Return (x, y) of the center of cell containing provided text 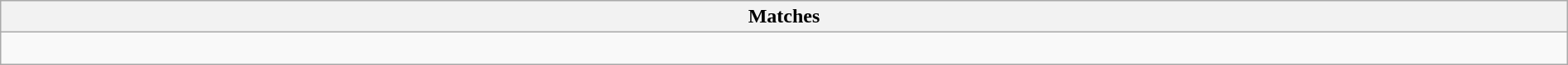
Matches (784, 17)
